For the text-containing cell, return its midpoint in (x, y) coordinate format. 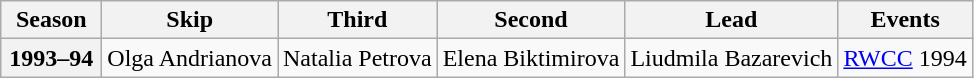
Olga Andrianova (190, 58)
RWCC 1994 (905, 58)
Elena Biktimirova (531, 58)
Second (531, 20)
Skip (190, 20)
Liudmila Bazarevich (732, 58)
Lead (732, 20)
Season (52, 20)
Natalia Petrova (358, 58)
1993–94 (52, 58)
Third (358, 20)
Events (905, 20)
